Return (x, y) of the center of cell containing provided text 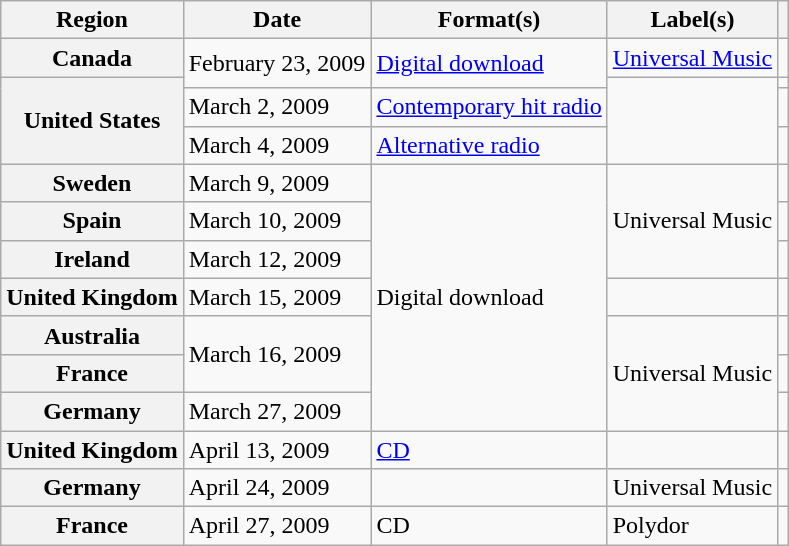
March 15, 2009 (277, 297)
March 4, 2009 (277, 145)
April 27, 2009 (277, 526)
Ireland (92, 259)
March 9, 2009 (277, 183)
Format(s) (489, 20)
April 24, 2009 (277, 488)
February 23, 2009 (277, 64)
Canada (92, 58)
March 10, 2009 (277, 221)
Alternative radio (489, 145)
Sweden (92, 183)
March 27, 2009 (277, 411)
March 16, 2009 (277, 354)
Date (277, 20)
Label(s) (692, 20)
March 2, 2009 (277, 107)
Contemporary hit radio (489, 107)
United States (92, 120)
March 12, 2009 (277, 259)
Australia (92, 335)
Region (92, 20)
Polydor (692, 526)
April 13, 2009 (277, 449)
Spain (92, 221)
